Extract the [X, Y] coordinate from the center of the cell holding the provided text.  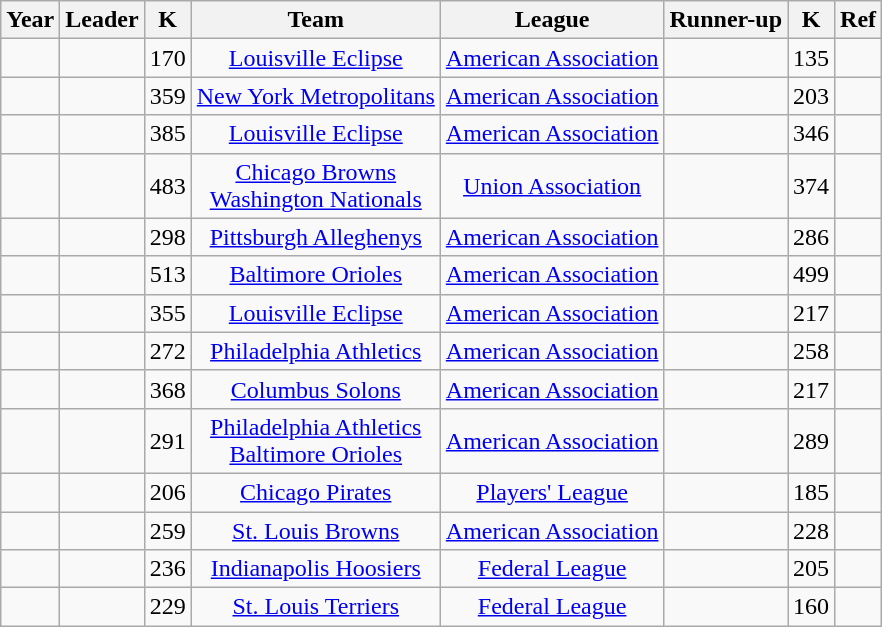
513 [168, 275]
258 [812, 351]
Columbus Solons [316, 389]
355 [168, 313]
170 [168, 58]
Runner-up [726, 20]
291 [168, 440]
259 [168, 531]
499 [812, 275]
385 [168, 134]
135 [812, 58]
Ref [858, 20]
359 [168, 96]
346 [812, 134]
228 [812, 531]
236 [168, 569]
New York Metropolitans [316, 96]
298 [168, 237]
Team [316, 20]
483 [168, 186]
Pittsburgh Alleghenys [316, 237]
368 [168, 389]
185 [812, 492]
St. Louis Browns [316, 531]
Philadelphia AthleticsBaltimore Orioles [316, 440]
St. Louis Terriers [316, 607]
286 [812, 237]
Union Association [552, 186]
206 [168, 492]
Philadelphia Athletics [316, 351]
League [552, 20]
Year [30, 20]
374 [812, 186]
229 [168, 607]
203 [812, 96]
289 [812, 440]
Indianapolis Hoosiers [316, 569]
Baltimore Orioles [316, 275]
205 [812, 569]
Chicago BrownsWashington Nationals [316, 186]
Players' League [552, 492]
160 [812, 607]
272 [168, 351]
Chicago Pirates [316, 492]
Leader [102, 20]
